Identify which cell holds the provided text, then report its (X, Y) central coordinate. 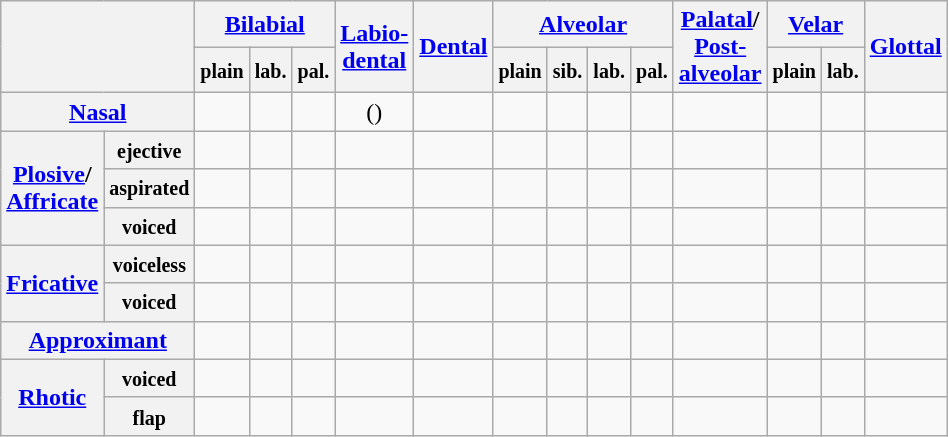
sib. (568, 70)
Bilabial (265, 24)
voiceless (150, 264)
flap (150, 416)
Palatal/Post- alveolar (720, 47)
Alveolar (583, 24)
Dental (454, 47)
aspirated (150, 188)
Approximant (98, 340)
() (374, 112)
Fricative (52, 283)
Nasal (98, 112)
Labio- dental (374, 47)
Glottal (906, 47)
Velar (816, 24)
Plosive/Affricate (52, 188)
Rhotic (52, 397)
ejective (150, 150)
